Scan for the cell matching the given text and deliver its (X, Y) coordinate at center. 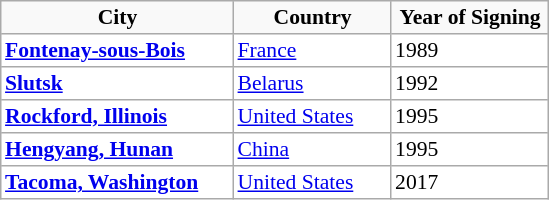
City (117, 18)
Tacoma, Washington (117, 182)
France (313, 50)
1992 (470, 84)
Fontenay-sous-Bois (117, 50)
1989 (470, 50)
Slutsk (117, 84)
Hengyang, Hunan (117, 150)
2017 (470, 182)
Rockford, Illinois (117, 116)
China (313, 150)
Year of Signing (470, 18)
Country (313, 18)
Belarus (313, 84)
